For the text-containing cell, return its midpoint in (X, Y) coordinate format. 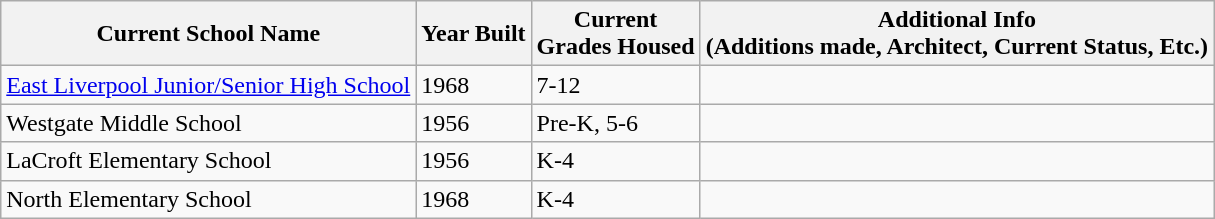
Current School Name (208, 34)
Westgate Middle School (208, 123)
LaCroft Elementary School (208, 161)
East Liverpool Junior/Senior High School (208, 85)
7-12 (616, 85)
North Elementary School (208, 199)
Pre-K, 5-6 (616, 123)
Current Grades Housed (616, 34)
Year Built (474, 34)
Additional Info(Additions made, Architect, Current Status, Etc.) (956, 34)
